Provide the [X, Y] coordinate of the cell's center where the given text is located.  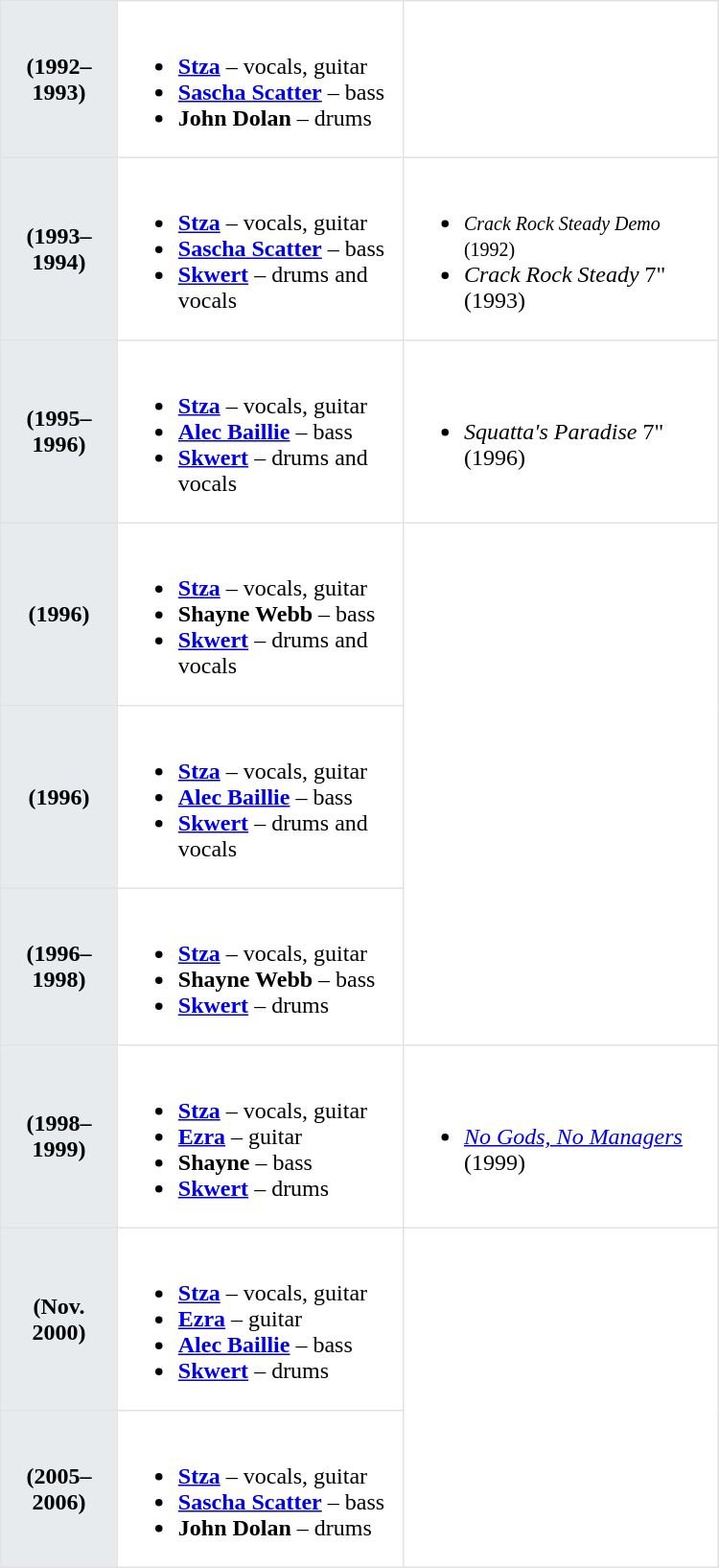
Stza – vocals, guitarSascha Scatter – bassSkwert – drums and vocals [260, 248]
Stza – vocals, guitarEzra – guitarAlec Baillie – bassSkwert – drums [260, 1319]
(1993–1994) [59, 248]
Squatta's Paradise 7" (1996) [560, 432]
(2005–2006) [59, 1489]
(1992–1993) [59, 80]
(1998–1999) [59, 1136]
Stza – vocals, guitarShayne Webb – bassSkwert – drums [260, 967]
(1996–1998) [59, 967]
(Nov. 2000) [59, 1319]
Stza – vocals, guitarShayne Webb – bassSkwert – drums and vocals [260, 614]
Stza – vocals, guitarEzra – guitarShayne – bassSkwert – drums [260, 1136]
(1995–1996) [59, 432]
No Gods, No Managers (1999) [560, 1136]
Crack Rock Steady Demo (1992)Crack Rock Steady 7" (1993) [560, 248]
